Return (x, y) of the center of cell containing provided text 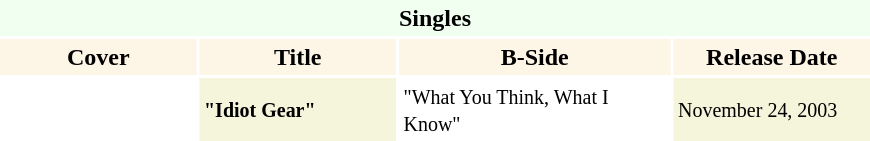
Release Date (772, 57)
Singles (435, 18)
Title (298, 57)
B-Side (535, 57)
"Idiot Gear" (298, 110)
November 24, 2003 (772, 110)
Cover (98, 57)
"What You Think, What I Know" (535, 110)
